Pinpoint the cell where the given text exists, returning its (x, y) midpoint coordinate. 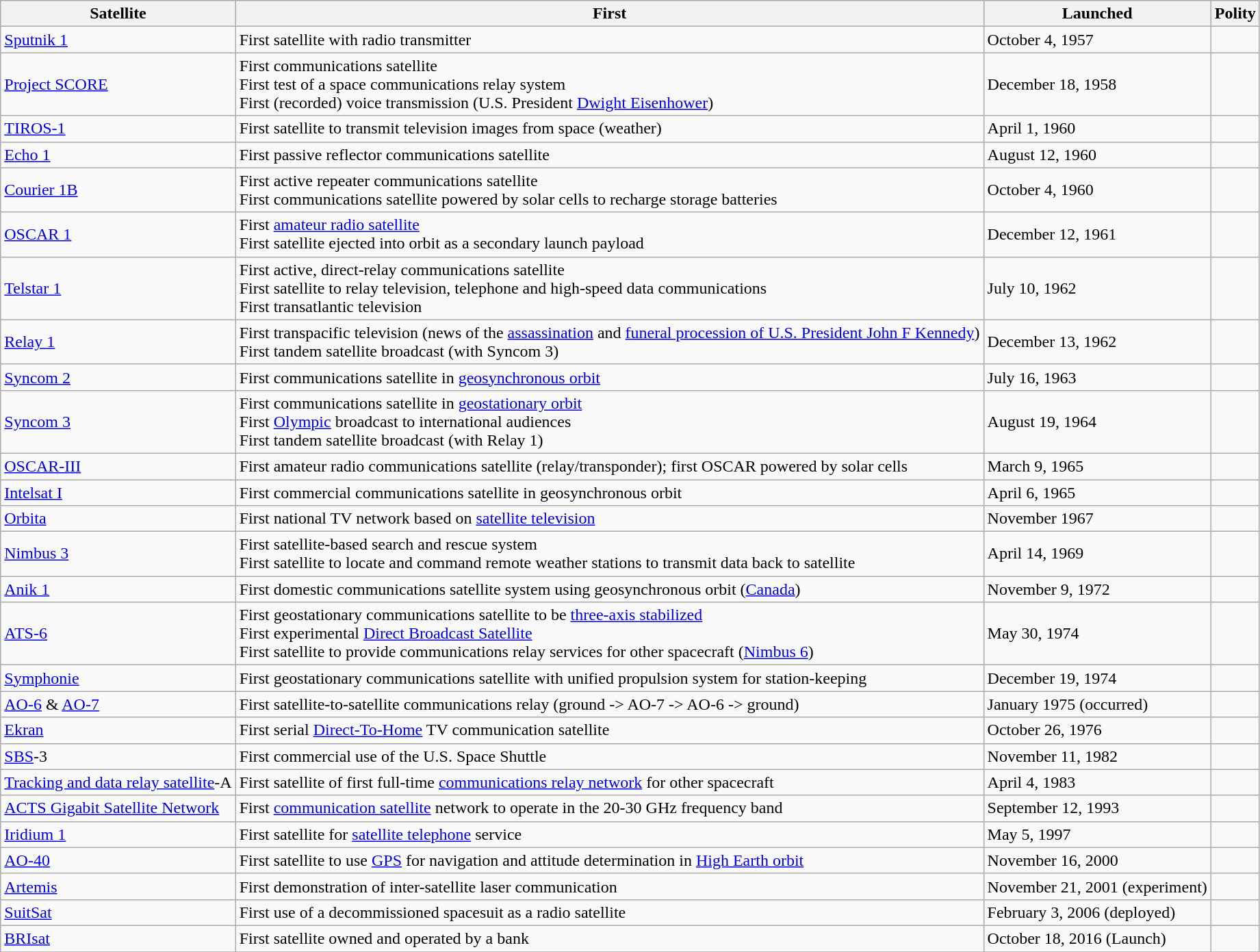
First domestic communications satellite system using geosynchronous orbit (Canada) (609, 589)
Sputnik 1 (118, 40)
Telstar 1 (118, 288)
Syncom 2 (118, 377)
AO-6 & AO-7 (118, 704)
October 4, 1960 (1097, 190)
First communication satellite network to operate in the 20-30 GHz frequency band (609, 808)
First satellite for satellite telephone service (609, 834)
Project SCORE (118, 84)
First amateur radio communications satellite (relay/transponder); first OSCAR powered by solar cells (609, 466)
First commercial communications satellite in geosynchronous orbit (609, 492)
November 1967 (1097, 519)
First geostationary communications satellite with unified propulsion system for station-keeping (609, 678)
May 5, 1997 (1097, 834)
April 6, 1965 (1097, 492)
SuitSat (118, 912)
December 12, 1961 (1097, 234)
Iridium 1 (118, 834)
Nimbus 3 (118, 554)
November 16, 2000 (1097, 860)
First satellite owned and operated by a bank (609, 938)
Orbita (118, 519)
November 11, 1982 (1097, 756)
First satellite with radio transmitter (609, 40)
Echo 1 (118, 155)
July 16, 1963 (1097, 377)
First national TV network based on satellite television (609, 519)
Launched (1097, 14)
OSCAR-III (118, 466)
December 13, 1962 (1097, 342)
Polity (1235, 14)
October 18, 2016 (Launch) (1097, 938)
August 12, 1960 (1097, 155)
Symphonie (118, 678)
First satellite-based search and rescue systemFirst satellite to locate and command remote weather stations to transmit data back to satellite (609, 554)
February 3, 2006 (deployed) (1097, 912)
November 21, 2001 (experiment) (1097, 886)
March 9, 1965 (1097, 466)
October 26, 1976 (1097, 730)
November 9, 1972 (1097, 589)
First demonstration of inter-satellite laser communication (609, 886)
April 14, 1969 (1097, 554)
Tracking and data relay satellite-A (118, 782)
First communications satellite in geosynchronous orbit (609, 377)
First passive reflector communications satellite (609, 155)
First commercial use of the U.S. Space Shuttle (609, 756)
First (609, 14)
First serial Direct-To-Home TV communication satellite (609, 730)
First satellite to use GPS for navigation and attitude determination in High Earth orbit (609, 860)
May 30, 1974 (1097, 634)
January 1975 (occurred) (1097, 704)
First satellite of first full-time communications relay network for other spacecraft (609, 782)
Courier 1B (118, 190)
August 19, 1964 (1097, 422)
Artemis (118, 886)
April 1, 1960 (1097, 129)
October 4, 1957 (1097, 40)
December 19, 1974 (1097, 678)
Intelsat I (118, 492)
First amateur radio satelliteFirst satellite ejected into orbit as a secondary launch payload (609, 234)
ACTS Gigabit Satellite Network (118, 808)
First use of a decommissioned spacesuit as a radio satellite (609, 912)
First satellite to transmit television images from space (weather) (609, 129)
July 10, 1962 (1097, 288)
First active repeater communications satelliteFirst communications satellite powered by solar cells to recharge storage batteries (609, 190)
AO-40 (118, 860)
December 18, 1958 (1097, 84)
Anik 1 (118, 589)
Relay 1 (118, 342)
SBS-3 (118, 756)
First communications satelliteFirst test of a space communications relay systemFirst (recorded) voice transmission (U.S. President Dwight Eisenhower) (609, 84)
TIROS-1 (118, 129)
Ekran (118, 730)
ATS-6 (118, 634)
First satellite-to-satellite communications relay (ground -> AO-7 -> AO-6 -> ground) (609, 704)
September 12, 1993 (1097, 808)
Satellite (118, 14)
BRIsat (118, 938)
Syncom 3 (118, 422)
OSCAR 1 (118, 234)
April 4, 1983 (1097, 782)
